Search for the cell housing the specified text and yield its [X, Y] center coordinate. 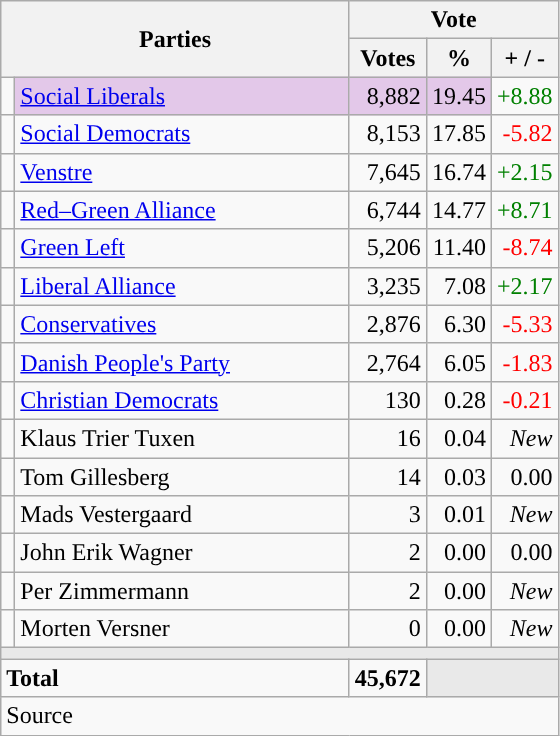
Votes [388, 58]
Per Zimmermann [182, 591]
Christian Democrats [182, 400]
Danish People's Party [182, 362]
-0.21 [524, 400]
+2.17 [524, 286]
Source [280, 716]
3 [388, 515]
7,645 [388, 172]
Social Democrats [182, 134]
19.45 [458, 96]
+2.15 [524, 172]
-5.82 [524, 134]
6,744 [388, 210]
11.40 [458, 248]
Vote [454, 20]
Venstre [182, 172]
2,876 [388, 324]
5,206 [388, 248]
+8.71 [524, 210]
6.30 [458, 324]
14.77 [458, 210]
Parties [176, 39]
17.85 [458, 134]
2,764 [388, 362]
-1.83 [524, 362]
0.03 [458, 477]
0 [388, 629]
Liberal Alliance [182, 286]
Red–Green Alliance [182, 210]
45,672 [388, 678]
John Erik Wagner [182, 553]
0.28 [458, 400]
Social Liberals [182, 96]
-5.33 [524, 324]
-8.74 [524, 248]
8,153 [388, 134]
+ / - [524, 58]
Mads Vestergaard [182, 515]
% [458, 58]
0.01 [458, 515]
16.74 [458, 172]
16 [388, 438]
Conservatives [182, 324]
7.08 [458, 286]
14 [388, 477]
Green Left [182, 248]
Morten Versner [182, 629]
130 [388, 400]
Klaus Trier Tuxen [182, 438]
3,235 [388, 286]
Total [176, 678]
6.05 [458, 362]
0.04 [458, 438]
8,882 [388, 96]
+8.88 [524, 96]
Tom Gillesberg [182, 477]
